Provide the [x, y] coordinate of the cell's center where the given text is located.  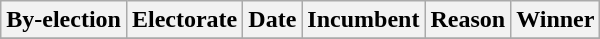
Electorate [184, 20]
Incumbent [364, 20]
Date [272, 20]
Reason [468, 20]
By-election [64, 20]
Winner [556, 20]
